Provide the [X, Y] coordinate of the cell's center where the given text is located.  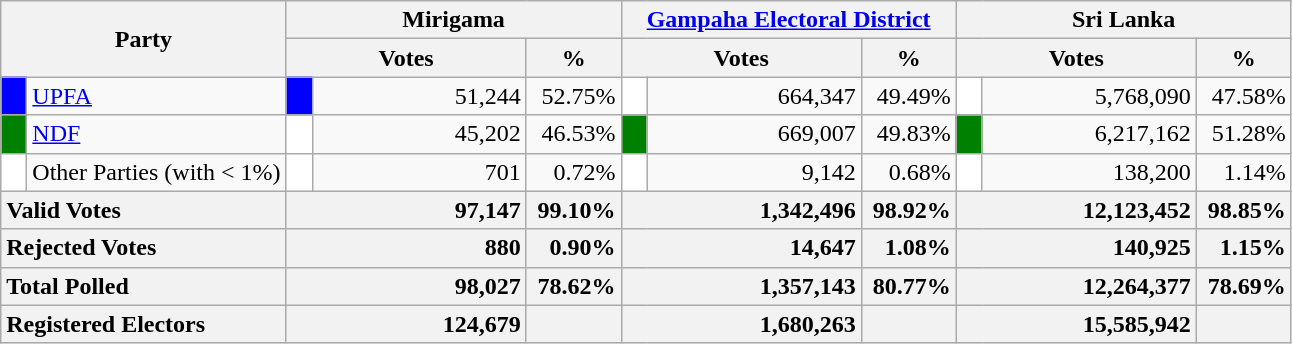
701 [419, 172]
12,123,452 [1076, 210]
99.10% [574, 210]
98,027 [406, 286]
9,142 [754, 172]
Rejected Votes [144, 248]
78.69% [1244, 286]
98.85% [1244, 210]
Other Parties (with < 1%) [156, 172]
78.62% [574, 286]
47.58% [1244, 96]
1.14% [1244, 172]
51.28% [1244, 134]
0.68% [908, 172]
1,680,263 [741, 324]
1,357,143 [741, 286]
0.90% [574, 248]
UPFA [156, 96]
98.92% [908, 210]
46.53% [574, 134]
6,217,162 [1089, 134]
14,647 [741, 248]
51,244 [419, 96]
80.77% [908, 286]
97,147 [406, 210]
1.15% [1244, 248]
Total Polled [144, 286]
15,585,942 [1076, 324]
0.72% [574, 172]
140,925 [1076, 248]
1,342,496 [741, 210]
664,347 [754, 96]
Mirigama [454, 20]
Sri Lanka [1124, 20]
Party [144, 39]
NDF [156, 134]
138,200 [1089, 172]
52.75% [574, 96]
669,007 [754, 134]
Valid Votes [144, 210]
5,768,090 [1089, 96]
Registered Electors [144, 324]
49.83% [908, 134]
12,264,377 [1076, 286]
49.49% [908, 96]
Gampaha Electoral District [788, 20]
880 [406, 248]
45,202 [419, 134]
124,679 [406, 324]
1.08% [908, 248]
